Return the [X, Y] coordinate for the center point of the cell that contains the specified text.  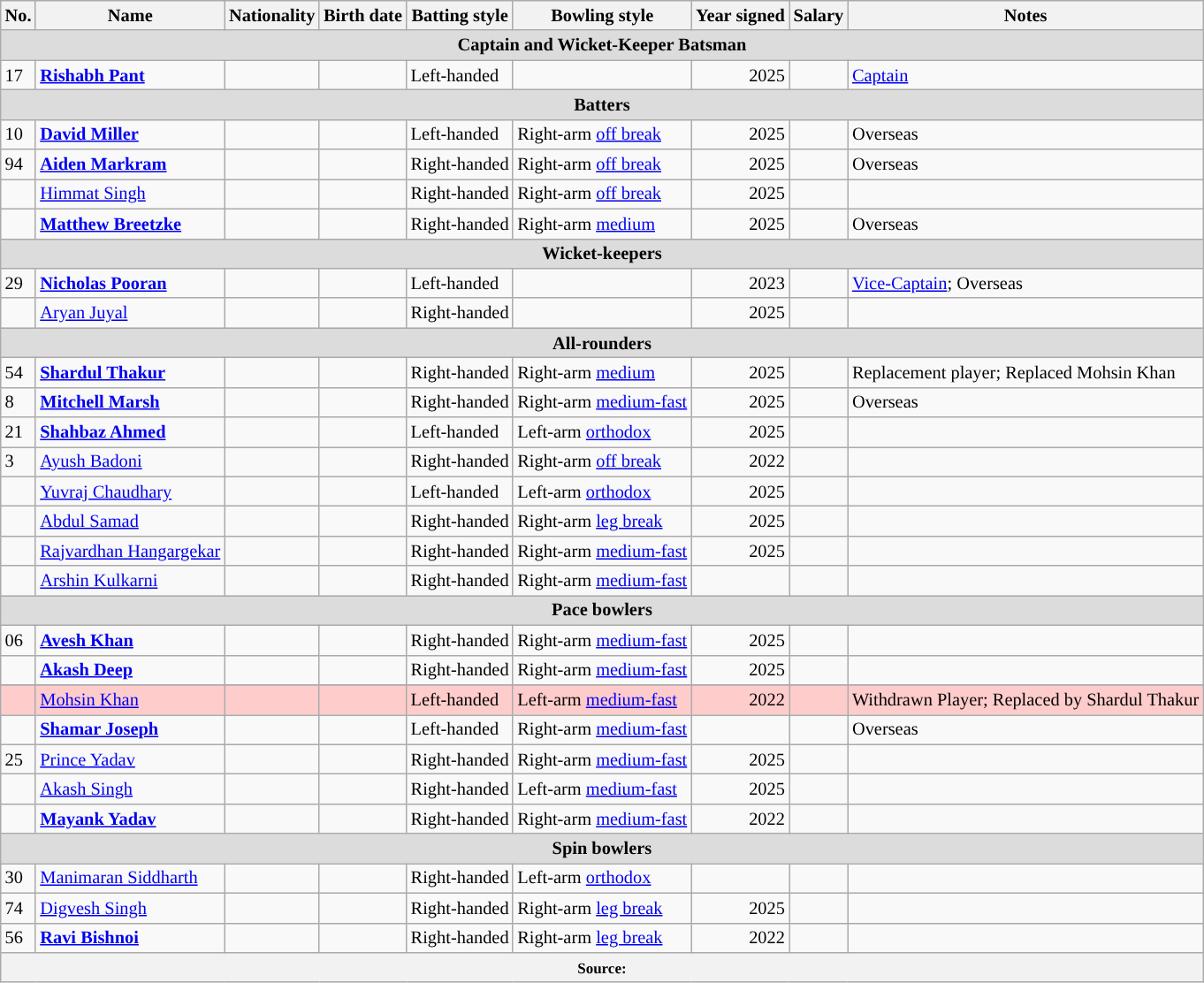
Notes [1025, 15]
10 [19, 134]
Himmat Singh [130, 194]
30 [19, 878]
17 [19, 75]
Ayush Badoni [130, 461]
Pace bowlers [602, 610]
Captain [1025, 75]
94 [19, 164]
Shardul Thakur [130, 372]
21 [19, 432]
56 [19, 938]
Akash Deep [130, 670]
Birth date [362, 15]
Spin bowlers [602, 849]
Aryan Juyal [130, 313]
Source: [602, 967]
Rajvardhan Hangargekar [130, 551]
Arshin Kulkarni [130, 581]
No. [19, 15]
Batting style [460, 15]
Shamar Joseph [130, 729]
Withdrawn Player; Replaced by Shardul Thakur [1025, 699]
Avesh Khan [130, 640]
Name [130, 15]
All-rounders [602, 343]
Akash Singh [130, 789]
74 [19, 908]
Batters [602, 104]
Mitchell Marsh [130, 402]
Captain and Wicket-Keeper Batsman [602, 45]
2023 [741, 283]
25 [19, 759]
54 [19, 372]
Manimaran Siddharth [130, 878]
Mohsin Khan [130, 699]
David Miller [130, 134]
3 [19, 461]
Shahbaz Ahmed [130, 432]
Year signed [741, 15]
29 [19, 283]
Mayank Yadav [130, 819]
Ravi Bishnoi [130, 938]
Abdul Samad [130, 521]
Yuvraj Chaudhary [130, 492]
Vice-Captain; Overseas [1025, 283]
Aiden Markram [130, 164]
Digvesh Singh [130, 908]
Nicholas Pooran [130, 283]
Salary [819, 15]
06 [19, 640]
Prince Yadav [130, 759]
Matthew Breetzke [130, 224]
Wicket-keepers [602, 254]
Replacement player; Replaced Mohsin Khan [1025, 372]
Nationality [272, 15]
Bowling style [602, 15]
8 [19, 402]
Rishabh Pant [130, 75]
